Search for the cell housing the specified text and yield its [x, y] center coordinate. 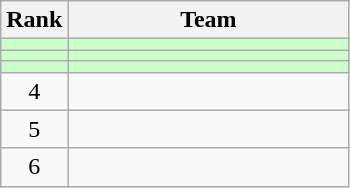
4 [34, 91]
5 [34, 129]
6 [34, 167]
Rank [34, 20]
Team [208, 20]
